Identify which cell holds the provided text, then report its (X, Y) central coordinate. 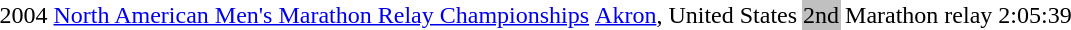
Marathon relay (919, 15)
North American Men's Marathon Relay Championships (322, 15)
Akron, United States (696, 15)
2nd (822, 15)
